Capture the cell that displays the provided text and extract its (X, Y) central coordinate. 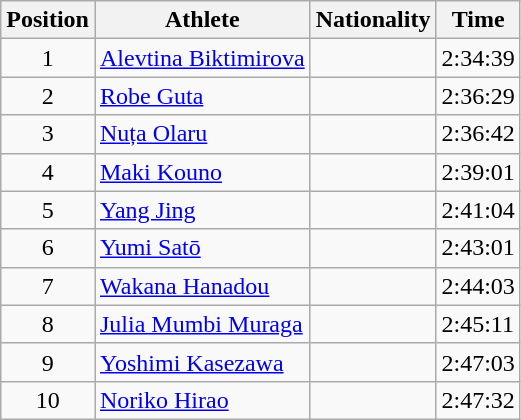
Time (478, 20)
Alevtina Biktimirova (202, 58)
1 (48, 58)
2:45:11 (478, 324)
4 (48, 172)
Nuța Olaru (202, 134)
2:47:03 (478, 362)
Athlete (202, 20)
Position (48, 20)
Yumi Satō (202, 248)
Wakana Hanadou (202, 286)
Robe Guta (202, 96)
2:36:42 (478, 134)
2:43:01 (478, 248)
2:39:01 (478, 172)
Noriko Hirao (202, 400)
9 (48, 362)
6 (48, 248)
2 (48, 96)
Maki Kouno (202, 172)
7 (48, 286)
10 (48, 400)
2:41:04 (478, 210)
Nationality (373, 20)
Yang Jing (202, 210)
5 (48, 210)
2:47:32 (478, 400)
3 (48, 134)
Yoshimi Kasezawa (202, 362)
2:34:39 (478, 58)
2:36:29 (478, 96)
Julia Mumbi Muraga (202, 324)
8 (48, 324)
2:44:03 (478, 286)
